Capture the cell that displays the provided text and extract its (x, y) central coordinate. 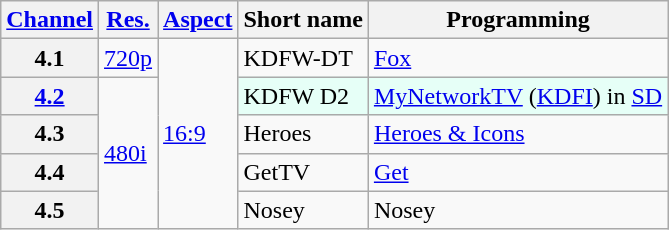
Programming (518, 20)
Res. (128, 20)
MyNetworkTV (KDFI) in SD (518, 96)
4.1 (50, 58)
KDFW-DT (303, 58)
4.2 (50, 96)
GetTV (303, 172)
4.3 (50, 134)
Aspect (198, 20)
Short name (303, 20)
Fox (518, 58)
16:9 (198, 134)
4.4 (50, 172)
4.5 (50, 210)
720p (128, 58)
Heroes (303, 134)
480i (128, 153)
Channel (50, 20)
KDFW D2 (303, 96)
Heroes & Icons (518, 134)
Get (518, 172)
